Return (x, y) of the center of cell containing provided text 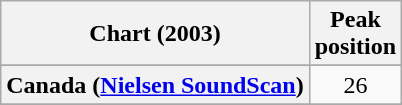
26 (355, 85)
Chart (2003) (155, 34)
Peakposition (355, 34)
Canada (Nielsen SoundScan) (155, 85)
